Find where the given text appears and provide that cell's center as [x, y] coordinate. 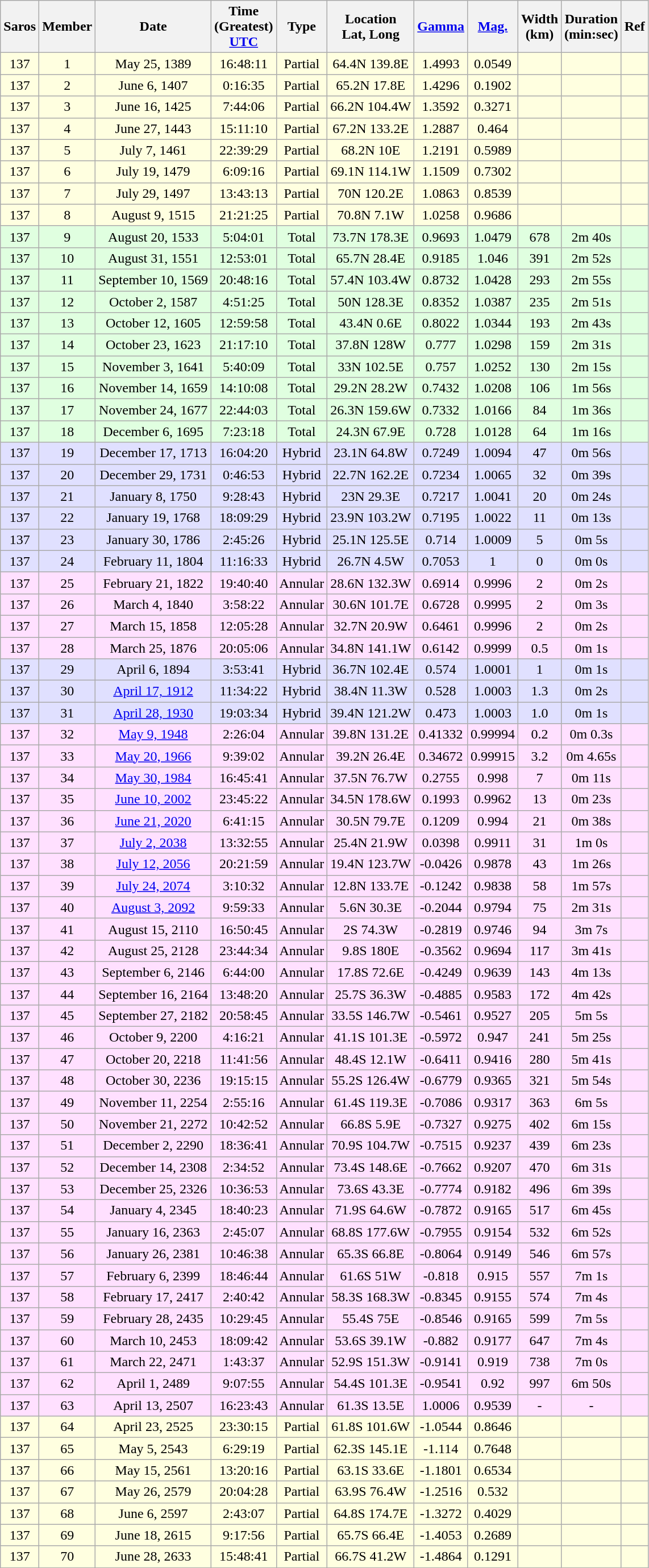
17.8S 72.6E [371, 972]
5m 25s [592, 1038]
6m 15s [592, 1124]
0.7648 [492, 1449]
0m 0.3s [592, 735]
1m 26s [592, 864]
0.9686 [492, 215]
-0.7872 [441, 1210]
32.7N 20.9W [371, 626]
0.1902 [492, 85]
19:40:40 [243, 583]
2:43:07 [243, 1513]
0.7332 [441, 410]
1.2887 [441, 128]
4:51:25 [243, 302]
August 3, 2092 [153, 907]
-0.7662 [441, 1167]
-0.882 [441, 1340]
0.9838 [492, 886]
9:17:56 [243, 1535]
62 [67, 1384]
7:23:18 [243, 432]
68 [67, 1513]
70.8N 7.1W [371, 215]
28.6N 132.3W [371, 583]
391 [540, 258]
5m 41s [592, 1059]
January 19, 1768 [153, 518]
61.8S 101.6W [371, 1427]
6m 23s [592, 1146]
25.1N 125.5E [371, 540]
0:16:35 [243, 85]
-0.7327 [441, 1124]
18 [67, 432]
0.9911 [492, 843]
738 [540, 1362]
6:09:16 [243, 172]
41.1S 101.3E [371, 1038]
39.2N 26.4E [371, 756]
6m 5s [592, 1102]
73.7N 178.3E [371, 237]
0m 3s [592, 604]
70.9S 104.7W [371, 1146]
May 5, 2543 [153, 1449]
0.1209 [441, 821]
-0.2819 [441, 929]
0.2 [540, 735]
63 [67, 1405]
0.9694 [492, 951]
26.3N 159.6W [371, 410]
June 28, 2633 [153, 1557]
May 30, 1984 [153, 778]
241 [540, 1038]
9.8S 180E [371, 951]
24.3N 67.9E [371, 432]
65 [67, 1449]
26.7N 4.5W [371, 561]
10:36:53 [243, 1189]
0.9185 [441, 258]
19:03:34 [243, 713]
August 31, 1551 [153, 258]
0.947 [492, 1038]
2:40:42 [243, 1297]
68.2N 10E [371, 150]
4 [67, 128]
April 1, 2489 [153, 1384]
46 [67, 1038]
5:04:01 [243, 237]
0.7053 [441, 561]
0.2755 [441, 778]
0.9275 [492, 1124]
0m 56s [592, 453]
October 12, 1605 [153, 323]
29.2N 28.2W [371, 388]
January 16, 2363 [153, 1232]
1.0001 [492, 670]
34.5N 178.6W [371, 799]
26 [67, 604]
0.7195 [441, 518]
Width(km) [540, 27]
-0.7774 [441, 1189]
0m 39s [592, 475]
March 25, 1876 [153, 648]
50N 128.3E [371, 302]
16:48:11 [243, 64]
0.92 [492, 1384]
-1.114 [441, 1449]
280 [540, 1059]
30.6N 101.7E [371, 604]
20:05:06 [243, 648]
12:05:28 [243, 626]
December 29, 1731 [153, 475]
0.8646 [492, 1427]
532 [540, 1232]
61 [67, 1362]
0.9207 [492, 1167]
18:36:41 [243, 1146]
21:21:25 [243, 215]
57.4N 103.4W [371, 280]
37.8N 128W [371, 345]
0m 0s [592, 561]
1.0258 [441, 215]
23:30:15 [243, 1427]
October 30, 2236 [153, 1081]
8 [67, 215]
65.3S 66.8E [371, 1254]
67 [67, 1492]
0.9365 [492, 1081]
34 [67, 778]
7m 5s [592, 1318]
Duration(min:sec) [592, 27]
5:40:09 [243, 367]
August 20, 1533 [153, 237]
June 21, 2020 [153, 821]
July 29, 1497 [153, 193]
2m 43s [592, 323]
14 [67, 345]
0m 23s [592, 799]
0m 4.65s [592, 756]
October 9, 2200 [153, 1038]
-1.4053 [441, 1535]
997 [540, 1384]
0.99915 [492, 756]
0.9693 [441, 237]
Member [67, 27]
51 [67, 1146]
July 12, 2056 [153, 864]
Saros [20, 27]
12:59:58 [243, 323]
January 30, 1786 [153, 540]
2:45:26 [243, 540]
52 [67, 1167]
0.3271 [492, 107]
January 8, 1750 [153, 496]
36 [67, 821]
363 [540, 1102]
December 25, 2326 [153, 1189]
Ref [634, 27]
1.3 [540, 691]
54.4S 101.3E [371, 1384]
0m 11s [592, 778]
193 [540, 323]
May 20, 1966 [153, 756]
0.9182 [492, 1189]
Mag. [492, 27]
-0.9141 [441, 1362]
9:07:55 [243, 1384]
60 [67, 1340]
-0.8546 [441, 1318]
October 2, 1587 [153, 302]
0.1993 [441, 799]
-0.6411 [441, 1059]
5m 5s [592, 1016]
65.7N 28.4E [371, 258]
0.9177 [492, 1340]
0.7249 [441, 453]
16:50:45 [243, 929]
3:10:32 [243, 886]
9:28:43 [243, 496]
September 10, 1569 [153, 280]
0.9237 [492, 1146]
March 15, 1858 [153, 626]
-0.7086 [441, 1102]
42 [67, 951]
19.4N 123.7W [371, 864]
0.5989 [492, 150]
0.9416 [492, 1059]
69.1N 114.1W [371, 172]
November 21, 2272 [153, 1124]
24 [67, 561]
0.532 [492, 1492]
61.6S 51W [371, 1275]
84 [540, 410]
13:48:20 [243, 994]
January 26, 2381 [153, 1254]
33.5S 146.7W [371, 1016]
6m 52s [592, 1232]
-0.6779 [441, 1081]
293 [540, 280]
34.8N 141.1W [371, 648]
439 [540, 1146]
February 6, 2399 [153, 1275]
0.6914 [441, 583]
61.4S 119.3E [371, 1102]
August 25, 2128 [153, 951]
25.4N 21.9W [371, 843]
-0.818 [441, 1275]
LocationLat, Long [371, 27]
-0.8064 [441, 1254]
6m 31s [592, 1167]
October 20, 2218 [153, 1059]
29 [67, 670]
May 25, 1389 [153, 64]
33 [67, 756]
December 6, 1695 [153, 432]
0.777 [441, 345]
0.9639 [492, 972]
-0.5972 [441, 1038]
1.0166 [492, 410]
3m 41s [592, 951]
599 [540, 1318]
15 [67, 367]
16:23:43 [243, 1405]
0.0549 [492, 64]
7:44:06 [243, 107]
1.4296 [441, 85]
1.0 [540, 713]
7m 0s [592, 1362]
65.7S 66.4E [371, 1535]
1m 56s [592, 388]
November 24, 1677 [153, 410]
0.5 [540, 648]
59 [67, 1318]
1.0479 [492, 237]
January 4, 2345 [153, 1210]
22.7N 162.2E [371, 475]
15:48:41 [243, 1557]
August 9, 1515 [153, 215]
December 14, 2308 [153, 1167]
9:59:33 [243, 907]
1m 16s [592, 432]
Time(Greatest)UTC [243, 27]
June 10, 2002 [153, 799]
10 [67, 258]
3:58:22 [243, 604]
0.9317 [492, 1102]
0.9746 [492, 929]
July 2, 2038 [153, 843]
0.9149 [492, 1254]
6m 45s [592, 1210]
0m 13s [592, 518]
14:10:08 [243, 388]
25 [67, 583]
19 [67, 453]
4:16:21 [243, 1038]
2:34:52 [243, 1167]
1.0065 [492, 475]
3.2 [540, 756]
39.4N 121.2W [371, 713]
-0.0426 [441, 864]
55.2S 126.4W [371, 1081]
2:45:07 [243, 1232]
55 [67, 1232]
April 23, 2525 [153, 1427]
62.3S 145.1E [371, 1449]
143 [540, 972]
20:48:16 [243, 280]
53 [67, 1189]
22 [67, 518]
0.714 [441, 540]
58.3S 168.3W [371, 1297]
49 [67, 1102]
22:39:29 [243, 150]
1.046 [492, 258]
470 [540, 1167]
6:29:19 [243, 1449]
0.9155 [492, 1297]
6m 39s [592, 1189]
18:09:29 [243, 518]
0.915 [492, 1275]
0.9794 [492, 907]
September 16, 2164 [153, 994]
25.7S 36.3W [371, 994]
23.1N 64.8W [371, 453]
66.2N 104.4W [371, 107]
1.0022 [492, 518]
68.8S 177.6W [371, 1232]
106 [540, 388]
0.919 [492, 1362]
-0.4249 [441, 972]
27 [67, 626]
0.528 [441, 691]
0.473 [441, 713]
June 16, 1425 [153, 107]
-0.4885 [441, 994]
64.8S 174.7E [371, 1513]
0.998 [492, 778]
0.6728 [441, 604]
37 [67, 843]
20:58:45 [243, 1016]
16:04:20 [243, 453]
6m 50s [592, 1384]
-0.2044 [441, 907]
65.2N 17.8E [371, 85]
2:55:16 [243, 1102]
April 13, 2507 [153, 1405]
Gamma [441, 27]
July 7, 1461 [153, 150]
37.5N 76.7W [371, 778]
43.4N 0.6E [371, 323]
February 21, 1822 [153, 583]
6m 57s [592, 1254]
1m 36s [592, 410]
7m 1s [592, 1275]
94 [540, 929]
70N 120.2E [371, 193]
0.728 [441, 432]
1.0863 [441, 193]
December 2, 2290 [153, 1146]
0:46:53 [243, 475]
0.7234 [441, 475]
1.0208 [492, 388]
1.0128 [492, 432]
June 18, 2615 [153, 1535]
-0.1242 [441, 886]
1.1509 [441, 172]
172 [540, 994]
574 [540, 1297]
13:32:55 [243, 843]
54 [67, 1210]
1.0428 [492, 280]
1.0298 [492, 345]
19:15:15 [243, 1081]
67.2N 133.2E [371, 128]
0m 38s [592, 821]
678 [540, 237]
-1.3272 [441, 1513]
0.8539 [492, 193]
1.0344 [492, 323]
July 24, 2074 [153, 886]
0.8352 [441, 302]
1.0009 [492, 540]
November 11, 2254 [153, 1102]
February 28, 2435 [153, 1318]
38 [67, 864]
June 6, 2597 [153, 1513]
321 [540, 1081]
1.4993 [441, 64]
-1.0544 [441, 1427]
1.2191 [441, 150]
61.3S 13.5E [371, 1405]
10:42:52 [243, 1124]
11:34:22 [243, 691]
December 17, 1713 [153, 453]
16 [67, 388]
2m 15s [592, 367]
0.7432 [441, 388]
517 [540, 1210]
20:21:59 [243, 864]
35 [67, 799]
June 6, 1407 [153, 85]
0.9154 [492, 1232]
1m 0s [592, 843]
0m 5s [592, 540]
March 10, 2453 [153, 1340]
21:17:10 [243, 345]
16:45:41 [243, 778]
October 23, 1623 [153, 345]
0.9539 [492, 1405]
546 [540, 1254]
64.4N 139.8E [371, 64]
March 22, 2471 [153, 1362]
10:46:38 [243, 1254]
4m 13s [592, 972]
4m 42s [592, 994]
2m 55s [592, 280]
0.464 [492, 128]
159 [540, 345]
18:09:42 [243, 1340]
May 9, 1948 [153, 735]
February 11, 1804 [153, 561]
63.9S 76.4W [371, 1492]
53.6S 39.1W [371, 1340]
20:04:28 [243, 1492]
-0.8345 [441, 1297]
40 [67, 907]
44 [67, 994]
75 [540, 907]
9:39:02 [243, 756]
2:26:04 [243, 735]
12.8N 133.7E [371, 886]
38.4N 11.3W [371, 691]
0.8022 [441, 323]
August 15, 2110 [153, 929]
April 28, 1930 [153, 713]
12 [67, 302]
-1.4864 [441, 1557]
2m 52s [592, 258]
March 4, 1840 [153, 604]
50 [67, 1124]
6:41:15 [243, 821]
0.757 [441, 367]
0m 24s [592, 496]
73.4S 148.6E [371, 1167]
402 [540, 1124]
23.9N 103.2W [371, 518]
0.0398 [441, 843]
11:16:33 [243, 561]
71.9S 64.6W [371, 1210]
36.7N 102.4E [371, 670]
-1.2516 [441, 1492]
48.4S 12.1W [371, 1059]
66 [67, 1470]
Type [302, 27]
July 19, 1479 [153, 172]
2m 40s [592, 237]
5m 54s [592, 1081]
0.9999 [492, 648]
May 26, 2579 [153, 1492]
0.99994 [492, 735]
11:41:56 [243, 1059]
0.34672 [441, 756]
496 [540, 1189]
May 15, 2561 [153, 1470]
0.41332 [441, 735]
0.8732 [441, 280]
0.6142 [441, 648]
1m 57s [592, 886]
1.0387 [492, 302]
0.9962 [492, 799]
23:45:22 [243, 799]
April 17, 1912 [153, 691]
1.0252 [492, 367]
41 [67, 929]
22:44:03 [243, 410]
June 27, 1443 [153, 128]
2m 51s [592, 302]
45 [67, 1016]
3m 7s [592, 929]
Date [153, 27]
1.0094 [492, 453]
17 [67, 410]
6:44:00 [243, 972]
18:40:23 [243, 1210]
-0.7955 [441, 1232]
0.2689 [492, 1535]
205 [540, 1016]
647 [540, 1340]
0.7302 [492, 172]
15:11:10 [243, 128]
0.6534 [492, 1470]
70 [67, 1557]
557 [540, 1275]
28 [67, 648]
48 [67, 1081]
52.9S 151.3W [371, 1362]
66.7S 41.2W [371, 1557]
0.9527 [492, 1016]
117 [540, 951]
3:53:41 [243, 670]
September 27, 2182 [153, 1016]
13:43:13 [243, 193]
12:53:01 [243, 258]
-0.7515 [441, 1146]
-0.5461 [441, 1016]
0.9583 [492, 994]
April 6, 1894 [153, 670]
November 14, 1659 [153, 388]
0 [540, 561]
0.9878 [492, 864]
39 [67, 886]
0.1291 [492, 1557]
73.6S 43.3E [371, 1189]
55.4S 75E [371, 1318]
10:29:45 [243, 1318]
September 6, 2146 [153, 972]
0.4029 [492, 1513]
66.8S 5.9E [371, 1124]
0.7217 [441, 496]
30 [67, 691]
23 [67, 540]
23N 29.3E [371, 496]
-0.3562 [441, 951]
1.0041 [492, 496]
23:44:34 [243, 951]
13:20:16 [243, 1470]
0.6461 [441, 626]
1.3592 [441, 107]
9 [67, 237]
56 [67, 1254]
5.6N 30.3E [371, 907]
0.574 [441, 670]
0.994 [492, 821]
57 [67, 1275]
February 17, 2417 [153, 1297]
63.1S 33.6E [371, 1470]
6 [67, 172]
November 3, 1641 [153, 367]
-1.1801 [441, 1470]
0.9995 [492, 604]
2S 74.3W [371, 929]
3 [67, 107]
1:43:37 [243, 1362]
39.8N 131.2E [371, 735]
30.5N 79.7E [371, 821]
130 [540, 367]
69 [67, 1535]
-0.9541 [441, 1384]
235 [540, 302]
1.0006 [441, 1405]
33N 102.5E [371, 367]
18:46:44 [243, 1275]
